For the text-containing cell, return its midpoint in (x, y) coordinate format. 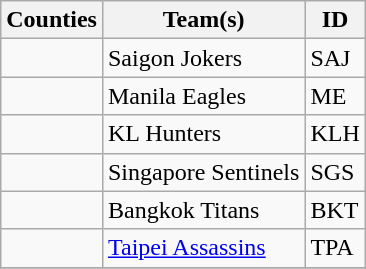
BKT (335, 210)
ME (335, 96)
KL Hunters (203, 134)
Team(s) (203, 20)
SAJ (335, 58)
Counties (52, 20)
Taipei Assassins (203, 248)
Bangkok Titans (203, 210)
SGS (335, 172)
Manila Eagles (203, 96)
ID (335, 20)
Saigon Jokers (203, 58)
Singapore Sentinels (203, 172)
KLH (335, 134)
TPA (335, 248)
